Pinpoint the cell where the given text exists, returning its [X, Y] midpoint coordinate. 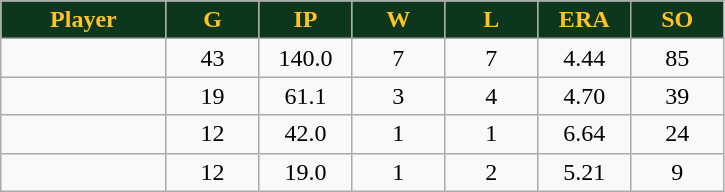
24 [678, 134]
140.0 [306, 58]
5.21 [584, 172]
2 [492, 172]
SO [678, 20]
G [212, 20]
3 [398, 96]
L [492, 20]
85 [678, 58]
W [398, 20]
6.64 [584, 134]
19.0 [306, 172]
ERA [584, 20]
Player [84, 20]
IP [306, 20]
19 [212, 96]
42.0 [306, 134]
4 [492, 96]
4.44 [584, 58]
61.1 [306, 96]
43 [212, 58]
9 [678, 172]
4.70 [584, 96]
39 [678, 96]
